Extract the [X, Y] coordinate from the center of the cell holding the provided text.  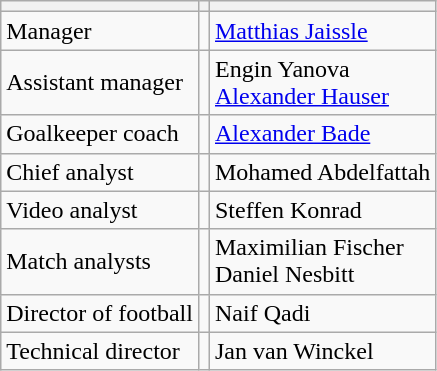
Technical director [100, 351]
Alexander Bade [322, 134]
Video analyst [100, 210]
Manager [100, 31]
Steffen Konrad [322, 210]
Chief analyst [100, 172]
Engin Yanova Alexander Hauser [322, 82]
Assistant manager [100, 82]
Director of football [100, 313]
Matthias Jaissle [322, 31]
Maximilian Fischer Daniel Nesbitt [322, 262]
Match analysts [100, 262]
Mohamed Abdelfattah [322, 172]
Naif Qadi [322, 313]
Jan van Winckel [322, 351]
Goalkeeper coach [100, 134]
